Pinpoint the cell where the given text exists, returning its (X, Y) midpoint coordinate. 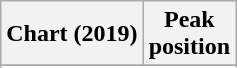
Peakposition (189, 34)
Chart (2019) (72, 34)
